Determine the [X, Y] coordinate at the center of the cell enclosing the given text.  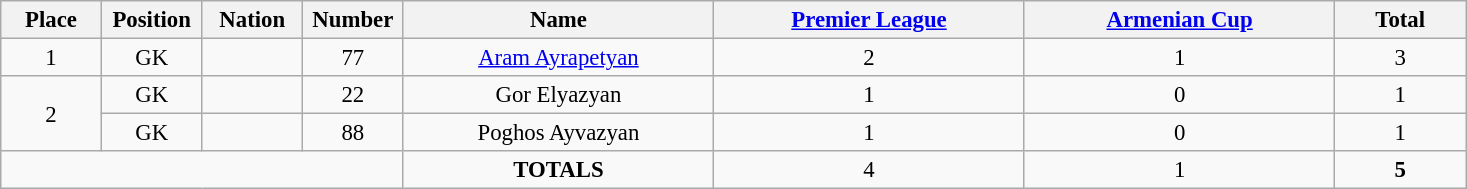
5 [1400, 170]
88 [354, 133]
Poghos Ayvazyan [558, 133]
Total [1400, 20]
Aram Ayrapetyan [558, 58]
4 [870, 170]
Name [558, 20]
77 [354, 58]
Place [52, 20]
Nation [252, 20]
Armenian Cup [1180, 20]
Number [354, 20]
22 [354, 95]
3 [1400, 58]
TOTALS [558, 170]
Gor Elyazyan [558, 95]
Position [152, 20]
Premier League [870, 20]
